Capture the cell that displays the provided text and extract its [x, y] central coordinate. 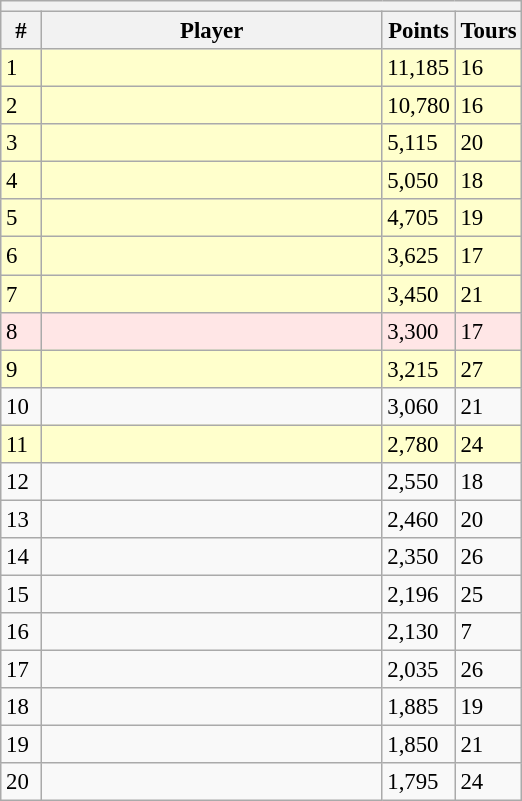
3,060 [418, 406]
11 [22, 444]
10,780 [418, 106]
25 [488, 594]
1,850 [418, 745]
11,185 [418, 68]
14 [22, 557]
Points [418, 31]
1 [22, 68]
2,196 [418, 594]
3 [22, 143]
Tours [488, 31]
3,300 [418, 331]
9 [22, 369]
2,460 [418, 519]
1,795 [418, 782]
2,350 [418, 557]
5 [22, 219]
10 [22, 406]
15 [22, 594]
3,450 [418, 294]
2,130 [418, 632]
5,050 [418, 181]
4,705 [418, 219]
Player [212, 31]
27 [488, 369]
3,625 [418, 256]
12 [22, 482]
1,885 [418, 707]
4 [22, 181]
# [22, 31]
6 [22, 256]
13 [22, 519]
5,115 [418, 143]
8 [22, 331]
2 [22, 106]
3,215 [418, 369]
2,035 [418, 670]
2,780 [418, 444]
2,550 [418, 482]
